Extract the [x, y] coordinate from the center of the cell holding the provided text.  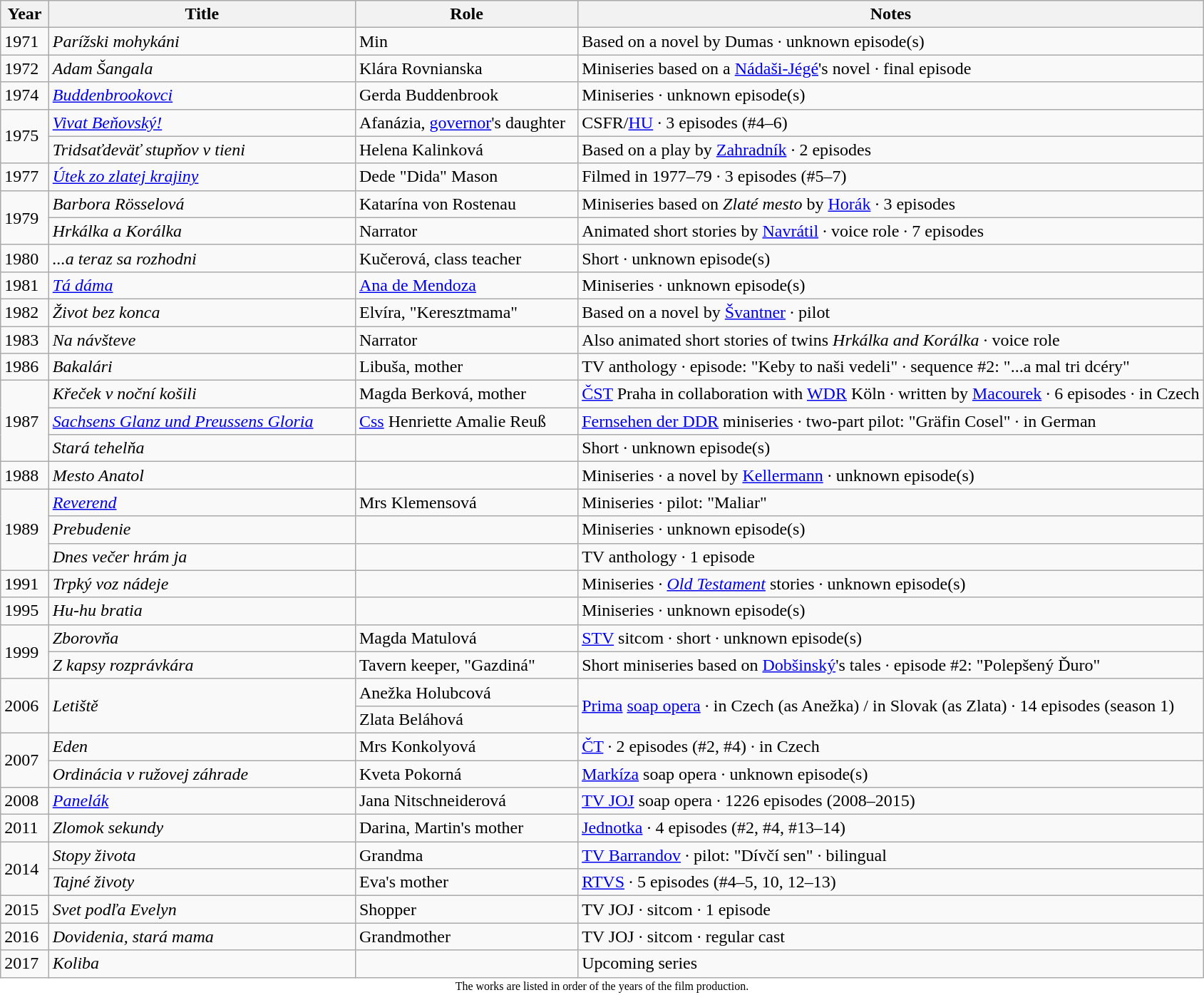
Mrs Klemensová [466, 502]
Magda Berková, mother [466, 394]
Na návšteve [202, 340]
Letiště [202, 706]
Reverend [202, 502]
Život bez konca [202, 312]
Stará tehelňa [202, 448]
Barbora Rösselová [202, 204]
TV anthology · 1 episode [891, 557]
1991 [24, 584]
2017 [24, 964]
Miniseries · a novel by Kellermann · unknown episode(s) [891, 475]
Miniseries based on a Nádaši-Jégé's novel · final episode [891, 68]
Upcoming series [891, 964]
Mesto Anatol [202, 475]
Grandmother [466, 937]
Also animated short stories of twins Hrkálka and Korálka · voice role [891, 340]
Tridsaťdeväť stupňov v tieni [202, 150]
Stopy života [202, 855]
Vivat Beňovský! [202, 123]
CSFR/HU · 3 episodes (#4–6) [891, 123]
1986 [24, 367]
Shopper [466, 909]
Notes [891, 14]
TV JOJ soap opera · 1226 episodes (2008–2015) [891, 801]
1974 [24, 96]
Dede "Dida" Mason [466, 177]
1989 [24, 530]
Role [466, 14]
Prebudenie [202, 530]
Prima soap opera · in Czech (as Anežka) / in Slovak (as Zlata) · 14 episodes (season 1) [891, 706]
Darina, Martin's mother [466, 828]
Filmed in 1977–79 · 3 episodes (#5–7) [891, 177]
Svet podľa Evelyn [202, 909]
Z kapsy rozprávkára [202, 665]
...a teraz sa rozhodni [202, 258]
Ordinácia v ružovej záhrade [202, 773]
1979 [24, 217]
2015 [24, 909]
Magda Matulová [466, 638]
2016 [24, 937]
Klára Rovnianska [466, 68]
Min [466, 41]
2014 [24, 869]
Katarína von Rostenau [466, 204]
STV sitcom · short · unknown episode(s) [891, 638]
Helena Kalinková [466, 150]
1982 [24, 312]
Křeček v noční košili [202, 394]
RTVS · 5 episodes (#4–5, 10, 12–13) [891, 882]
Útek zo zlatej krajiny [202, 177]
The works are listed in order of the years of the film production. [602, 986]
1999 [24, 651]
Mrs Konkolyová [466, 746]
Bakalári [202, 367]
Dnes večer hrám ja [202, 557]
Year [24, 14]
2006 [24, 706]
Markíza soap opera · unknown episode(s) [891, 773]
ČT · 2 episodes (#2, #4) · in Czech [891, 746]
Tá dáma [202, 285]
Title [202, 14]
Koliba [202, 964]
Zlomok sekundy [202, 828]
Eva's mother [466, 882]
1995 [24, 611]
1988 [24, 475]
Grandma [466, 855]
1981 [24, 285]
Based on a novel by Švantner · pilot [891, 312]
1987 [24, 421]
TV JOJ · sitcom · 1 episode [891, 909]
Tajné životy [202, 882]
Based on a play by Zahradník · 2 episodes [891, 150]
Afanázia, governor's daughter [466, 123]
TV JOJ · sitcom · regular cast [891, 937]
Parížski mohykáni [202, 41]
1977 [24, 177]
Trpký voz nádeje [202, 584]
Ana de Mendoza [466, 285]
1980 [24, 258]
1983 [24, 340]
Based on a novel by Dumas · unknown episode(s) [891, 41]
Animated short stories by Navrátil · voice role · 7 episodes [891, 231]
TV Barrandov · pilot: "Dívčí sen" · bilingual [891, 855]
Buddenbrookovci [202, 96]
Miniseries · Old Testament stories · unknown episode(s) [891, 584]
Miniseries · pilot: "Maliar" [891, 502]
Zlata Beláhová [466, 719]
Sachsens Glanz und Preussens Gloria [202, 421]
2007 [24, 760]
Gerda Buddenbrook [466, 96]
Anežka Holubcová [466, 692]
Fernsehen der DDR miniseries · two-part pilot: "Gräfin Cosel" · in German [891, 421]
Adam Šangala [202, 68]
Kučerová, class teacher [466, 258]
2011 [24, 828]
Short miniseries based on Dobšinský's tales · episode #2: "Polepšený Ďuro" [891, 665]
ČST Praha in collaboration with WDR Köln · written by Macourek · 6 episodes · in Czech [891, 394]
Elvíra, "Keresztmama" [466, 312]
1975 [24, 136]
Hu-hu bratia [202, 611]
Jana Nitschneiderová [466, 801]
Eden [202, 746]
Tavern keeper, "Gazdiná" [466, 665]
Hrkálka a Korálka [202, 231]
Kveta Pokorná [466, 773]
Panelák [202, 801]
2008 [24, 801]
Miniseries based on Zlaté mesto by Horák · 3 episodes [891, 204]
1971 [24, 41]
Jednotka · 4 episodes (#2, #4, #13–14) [891, 828]
Zborovňa [202, 638]
Libuša, mother [466, 367]
Css Henriette Amalie Reuß [466, 421]
Dovidenia, stará mama [202, 937]
1972 [24, 68]
TV anthology · episode: "Keby to naši vedeli" · sequence #2: "...a mal tri dcéry" [891, 367]
